Pinpoint the cell where the given text exists, returning its [X, Y] midpoint coordinate. 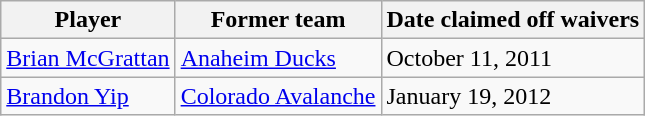
Player [88, 20]
Brian McGrattan [88, 58]
Brandon Yip [88, 96]
Anaheim Ducks [278, 58]
Date claimed off waivers [513, 20]
January 19, 2012 [513, 96]
Former team [278, 20]
Colorado Avalanche [278, 96]
October 11, 2011 [513, 58]
